For the text-containing cell, return its midpoint in (X, Y) coordinate format. 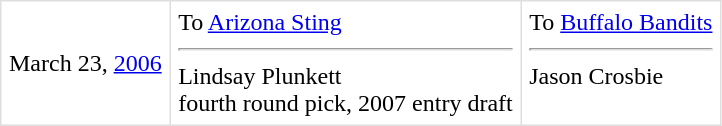
To Arizona Sting Lindsay Plunkettfourth round pick, 2007 entry draft (346, 63)
March 23, 2006 (86, 63)
To Buffalo Bandits Jason Crosbie (621, 63)
